Find where the given text appears and provide that cell's center as [X, Y] coordinate. 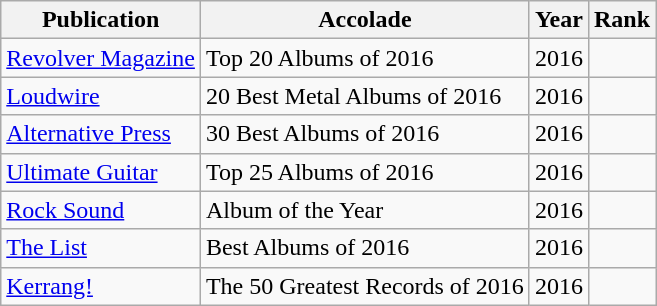
Revolver Magazine [101, 58]
Best Albums of 2016 [364, 248]
Rock Sound [101, 210]
30 Best Albums of 2016 [364, 134]
The List [101, 248]
Alternative Press [101, 134]
Accolade [364, 20]
Publication [101, 20]
20 Best Metal Albums of 2016 [364, 96]
Loudwire [101, 96]
Ultimate Guitar [101, 172]
Kerrang! [101, 286]
Top 25 Albums of 2016 [364, 172]
Album of the Year [364, 210]
Top 20 Albums of 2016 [364, 58]
The 50 Greatest Records of 2016 [364, 286]
Rank [622, 20]
Year [558, 20]
